Detect which cell encompasses the target text, then output its (X, Y) center coordinate. 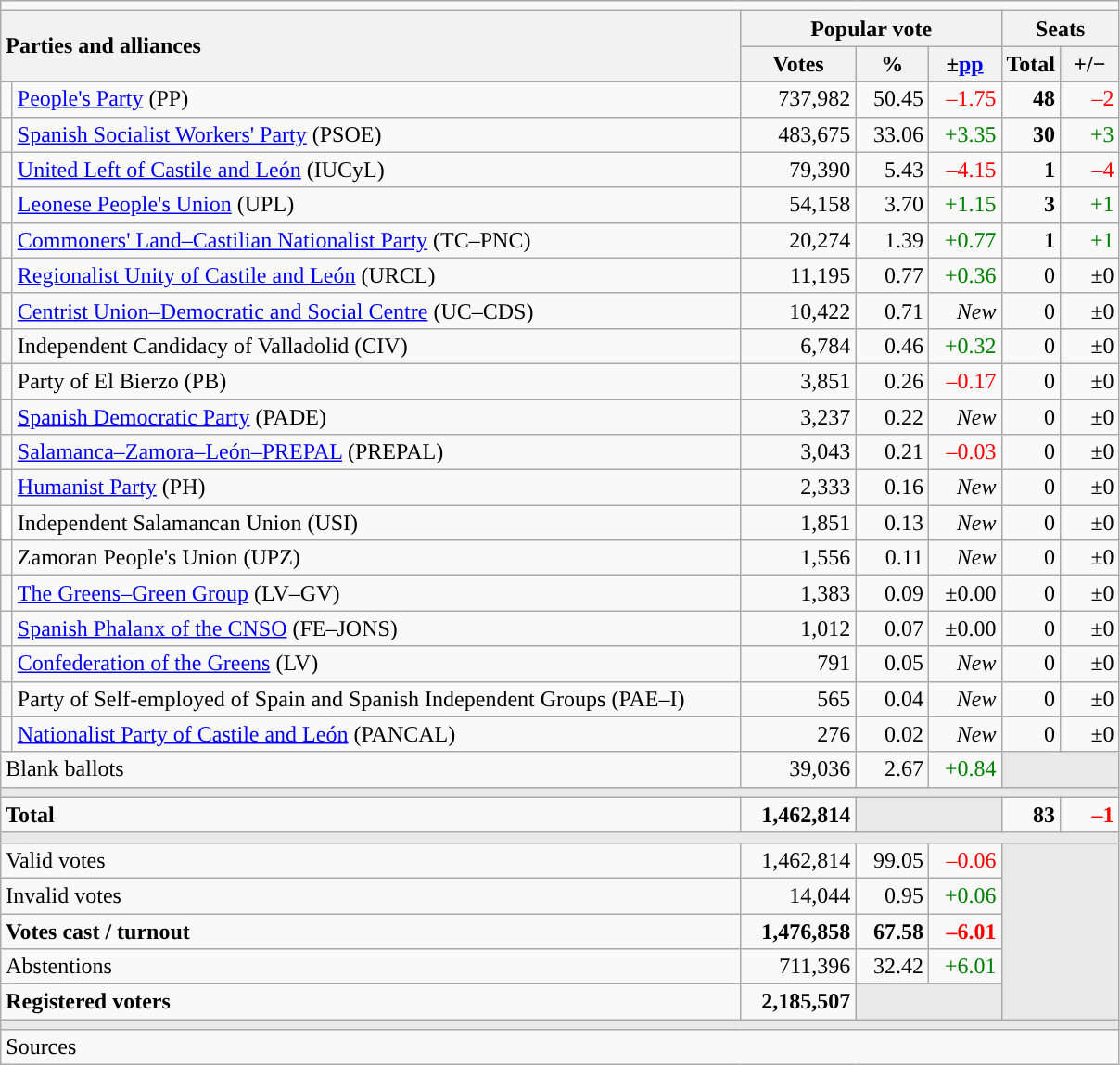
+0.84 (964, 769)
3,237 (798, 416)
–1 (1090, 815)
483,675 (798, 134)
+/− (1090, 64)
Party of Self-employed of Spain and Spanish Independent Groups (PAE–I) (376, 699)
791 (798, 664)
–6.01 (964, 932)
Humanist Party (PH) (376, 488)
54,158 (798, 205)
3,043 (798, 452)
0.02 (892, 734)
0.11 (892, 558)
Salamanca–Zamora–León–PREPAL (PREPAL) (376, 452)
1,383 (798, 593)
14,044 (798, 895)
Votes cast / turnout (371, 932)
0.07 (892, 628)
20,274 (798, 240)
1,012 (798, 628)
10,422 (798, 311)
+0.36 (964, 275)
3.70 (892, 205)
Seats (1061, 29)
Votes (798, 64)
+3 (1090, 134)
0.22 (892, 416)
0.71 (892, 311)
276 (798, 734)
3 (1031, 205)
39,036 (798, 769)
711,396 (798, 967)
United Left of Castile and León (IUCyL) (376, 170)
Spanish Phalanx of the CNSO (FE–JONS) (376, 628)
Abstentions (371, 967)
0.77 (892, 275)
0.16 (892, 488)
+0.32 (964, 346)
Spanish Socialist Workers' Party (PSOE) (376, 134)
–4 (1090, 170)
Valid votes (371, 860)
Commoners' Land–Castilian Nationalist Party (TC–PNC) (376, 240)
People's Party (PP) (376, 99)
30 (1031, 134)
0.04 (892, 699)
–1.75 (964, 99)
737,982 (798, 99)
48 (1031, 99)
Zamoran People's Union (UPZ) (376, 558)
565 (798, 699)
Independent Salamancan Union (USI) (376, 523)
0.26 (892, 381)
Centrist Union–Democratic and Social Centre (UC–CDS) (376, 311)
Nationalist Party of Castile and León (PANCAL) (376, 734)
1,476,858 (798, 932)
11,195 (798, 275)
0.46 (892, 346)
% (892, 64)
1,556 (798, 558)
–2 (1090, 99)
±pp (964, 64)
6,784 (798, 346)
Party of El Bierzo (PB) (376, 381)
+3.35 (964, 134)
0.05 (892, 664)
2.67 (892, 769)
67.58 (892, 932)
–0.03 (964, 452)
32.42 (892, 967)
50.45 (892, 99)
2,185,507 (798, 1002)
1.39 (892, 240)
+0.06 (964, 895)
Registered voters (371, 1002)
Confederation of the Greens (LV) (376, 664)
Blank ballots (371, 769)
0.21 (892, 452)
33.06 (892, 134)
5.43 (892, 170)
–4.15 (964, 170)
–0.06 (964, 860)
2,333 (798, 488)
+1.15 (964, 205)
+0.77 (964, 240)
The Greens–Green Group (LV–GV) (376, 593)
–0.17 (964, 381)
99.05 (892, 860)
1,851 (798, 523)
Leonese People's Union (UPL) (376, 205)
Spanish Democratic Party (PADE) (376, 416)
79,390 (798, 170)
0.13 (892, 523)
+6.01 (964, 967)
0.95 (892, 895)
Parties and alliances (371, 46)
Independent Candidacy of Valladolid (CIV) (376, 346)
83 (1031, 815)
0.09 (892, 593)
Regionalist Unity of Castile and León (URCL) (376, 275)
Sources (560, 1047)
Popular vote (872, 29)
Invalid votes (371, 895)
3,851 (798, 381)
